Scan for the cell matching the given text and deliver its [x, y] coordinate at center. 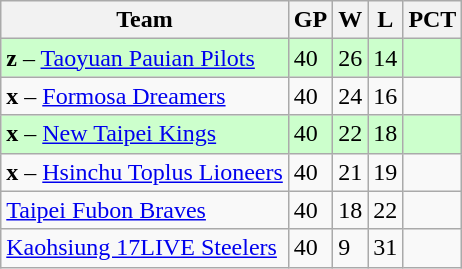
9 [350, 248]
24 [350, 96]
z – Taoyuan Pauian Pilots [145, 58]
W [350, 20]
14 [386, 58]
x – Hsinchu Toplus Lioneers [145, 172]
Taipei Fubon Braves [145, 210]
19 [386, 172]
x – Formosa Dreamers [145, 96]
26 [350, 58]
GP [310, 20]
x – New Taipei Kings [145, 134]
L [386, 20]
21 [350, 172]
Kaohsiung 17LIVE Steelers [145, 248]
Team [145, 20]
31 [386, 248]
16 [386, 96]
PCT [432, 20]
